Pinpoint the cell where the given text exists, returning its [x, y] midpoint coordinate. 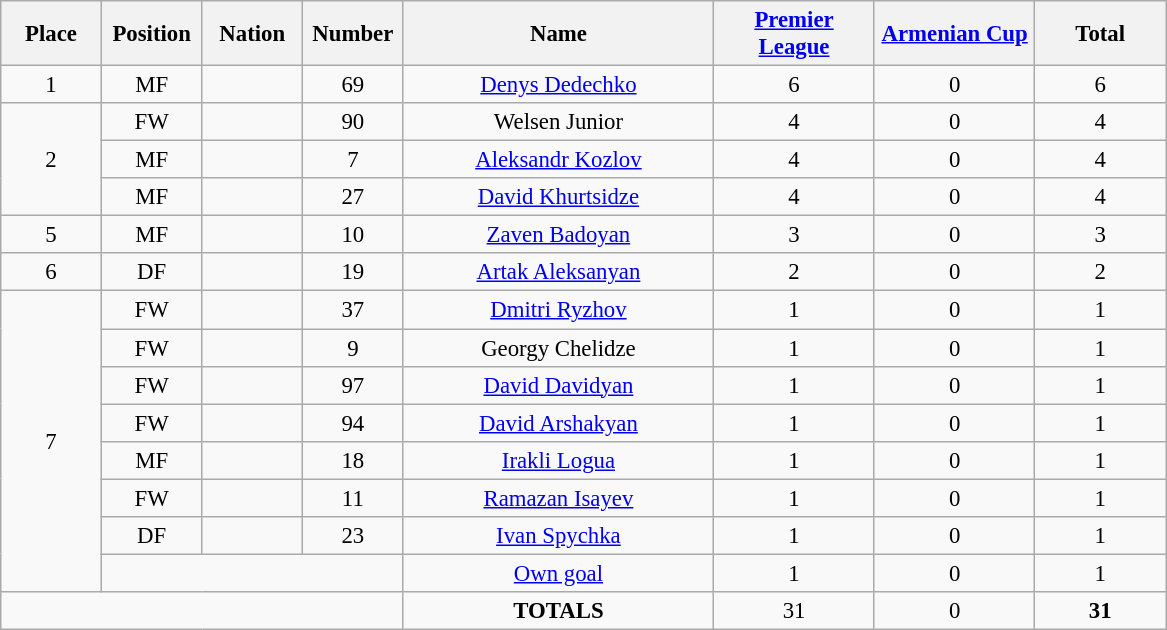
Aleksandr Kozlov [558, 160]
Ivan Spychka [558, 536]
TOTALS [558, 611]
Artak Aleksanyan [558, 273]
18 [354, 460]
9 [354, 348]
Dmitri Ryzhov [558, 310]
Nation [252, 34]
Ramazan Isayev [558, 498]
David Khurtsidze [558, 197]
Georgy Chelidze [558, 348]
Armenian Cup [954, 34]
Place [52, 34]
David Arshakyan [558, 423]
69 [354, 85]
27 [354, 197]
Name [558, 34]
David Davidyan [558, 385]
23 [354, 536]
Zaven Badoyan [558, 235]
94 [354, 423]
Total [1100, 34]
97 [354, 385]
5 [52, 235]
11 [354, 498]
19 [354, 273]
Position [152, 34]
90 [354, 122]
Own goal [558, 573]
Denys Dedechko [558, 85]
Welsen Junior [558, 122]
37 [354, 310]
Premier League [794, 34]
10 [354, 235]
Irakli Logua [558, 460]
Number [354, 34]
